For the text-containing cell, return its midpoint in [x, y] coordinate format. 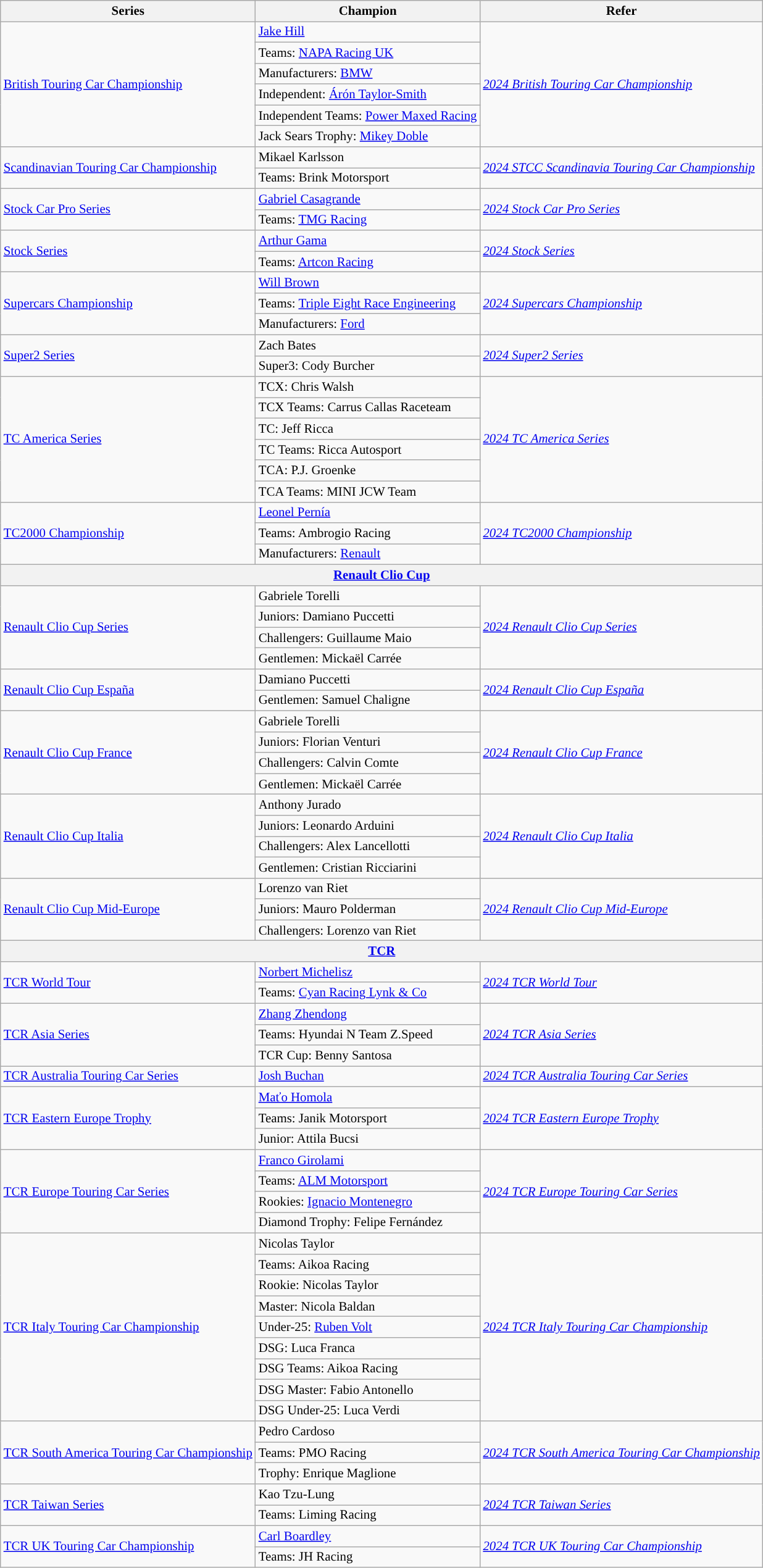
Zach Bates [368, 345]
2024 TCR Eastern Europe Trophy [621, 1119]
Maťo Homola [368, 1098]
TCR Eastern Europe Trophy [128, 1119]
Renault Clio Cup [381, 575]
Teams: TMG Racing [368, 220]
2024 TCR UK Touring Car Championship [621, 1546]
TCX: Chris Walsh [368, 387]
Nicolas Taylor [368, 1243]
Independent: Árón Taylor-Smith [368, 94]
DSG Under-25: Luca Verdi [368, 1411]
Juniors: Leonardo Arduini [368, 826]
Zhang Zhendong [368, 1014]
TCR [381, 951]
Teams: Janik Motorsport [368, 1118]
Challengers: Guillaume Maio [368, 638]
2024 TCR South America Touring Car Championship [621, 1453]
DSG: Luca Franca [368, 1348]
TCR Asia Series [128, 1035]
Juniors: Florian Venturi [368, 742]
2024 Supercars Championship [621, 304]
2024 Renault Clio Cup France [621, 752]
Franco Girolami [368, 1160]
2024 Renault Clio Cup España [621, 690]
TC2000 Championship [128, 533]
TCR Italy Touring Car Championship [128, 1327]
Teams: Brink Motorsport [368, 178]
2024 TCR World Tour [621, 982]
Carl Boardley [368, 1536]
Master: Nicola Baldan [368, 1306]
Anthony Jurado [368, 805]
Independent Teams: Power Maxed Racing [368, 115]
2024 British Touring Car Championship [621, 84]
Stock Series [128, 251]
2024 TCR Europe Touring Car Series [621, 1191]
TCR Australia Touring Car Series [128, 1077]
Manufacturers: BMW [368, 73]
Renault Clio Cup Series [128, 627]
Teams: Artcon Racing [368, 262]
Teams: ALM Motorsport [368, 1181]
Kao Tzu-Lung [368, 1495]
Teams: Triple Eight Race Engineering [368, 303]
TCX Teams: Carrus Callas Raceteam [368, 408]
2024 Super2 Series [621, 356]
Jack Sears Trophy: Mikey Doble [368, 136]
Manufacturers: Renault [368, 554]
2024 TCR Asia Series [621, 1035]
TCR Taiwan Series [128, 1505]
TCA: P.J. Groenke [368, 470]
Rookie: Nicolas Taylor [368, 1285]
Diamond Trophy: Felipe Fernández [368, 1223]
Teams: JH Racing [368, 1557]
2024 Renault Clio Cup Mid-Europe [621, 909]
Jake Hill [368, 31]
Leonel Pernía [368, 512]
TC: Jeff Ricca [368, 429]
Renault Clio Cup Mid-Europe [128, 909]
Gentlemen: Cristian Ricciarini [368, 867]
2024 Stock Series [621, 251]
Gentlemen: Samuel Chaligne [368, 701]
Super3: Cody Burcher [368, 366]
TC Teams: Ricca Autosport [368, 449]
Arthur Gama [368, 241]
Junior: Attila Bucsi [368, 1139]
Refer [621, 11]
TC America Series [128, 440]
DSG Master: Fabio Antonello [368, 1390]
Teams: Liming Racing [368, 1515]
TCR UK Touring Car Championship [128, 1546]
TCR South America Touring Car Championship [128, 1453]
DSG Teams: Aikoa Racing [368, 1369]
Gabriel Casagrande [368, 199]
2024 TCR Taiwan Series [621, 1505]
Stock Car Pro Series [128, 209]
Challengers: Calvin Comte [368, 763]
TCR Europe Touring Car Series [128, 1191]
Renault Clio Cup España [128, 690]
2024 Stock Car Pro Series [621, 209]
Teams: Aikoa Racing [368, 1264]
Champion [368, 11]
Teams: Ambrogio Racing [368, 533]
2024 Renault Clio Cup Italia [621, 836]
Under-25: Ruben Volt [368, 1327]
2024 Renault Clio Cup Series [621, 627]
Will Brown [368, 283]
Mikael Karlsson [368, 157]
Challengers: Lorenzo van Riet [368, 930]
Teams: Hyundai N Team Z.Speed [368, 1035]
2024 TC2000 Championship [621, 533]
Norbert Michelisz [368, 972]
Renault Clio Cup France [128, 752]
Supercars Championship [128, 304]
Series [128, 11]
2024 STCC Scandinavia Touring Car Championship [621, 168]
British Touring Car Championship [128, 84]
Renault Clio Cup Italia [128, 836]
Pedro Cardoso [368, 1432]
Teams: NAPA Racing UK [368, 52]
Lorenzo van Riet [368, 888]
Trophy: Enrique Maglione [368, 1474]
Juniors: Mauro Polderman [368, 909]
Super2 Series [128, 356]
2024 TC America Series [621, 440]
Teams: Cyan Racing Lynk & Co [368, 993]
TCR World Tour [128, 982]
TCR Cup: Benny Santosa [368, 1056]
2024 TCR Italy Touring Car Championship [621, 1327]
2024 TCR Australia Touring Car Series [621, 1077]
Rookies: Ignacio Montenegro [368, 1202]
Challengers: Alex Lancellotti [368, 846]
Manufacturers: Ford [368, 324]
TCA Teams: MINI JCW Team [368, 491]
Josh Buchan [368, 1077]
Teams: PMO Racing [368, 1453]
Juniors: Damiano Puccetti [368, 617]
Damiano Puccetti [368, 680]
Scandinavian Touring Car Championship [128, 168]
